Determine the [X, Y] coordinate at the center of the cell enclosing the given text.  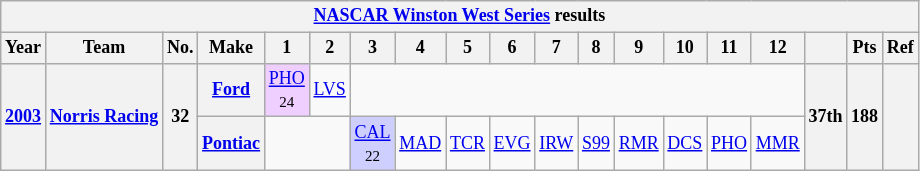
TCR [468, 144]
Ford [232, 90]
Pts [865, 48]
7 [556, 48]
11 [730, 48]
32 [180, 116]
37th [826, 116]
12 [778, 48]
S99 [596, 144]
PHO [730, 144]
MMR [778, 144]
IRW [556, 144]
Pontiac [232, 144]
CAL22 [372, 144]
Make [232, 48]
10 [685, 48]
MAD [420, 144]
188 [865, 116]
RMR [638, 144]
9 [638, 48]
DCS [685, 144]
No. [180, 48]
Team [104, 48]
PHO24 [286, 90]
EVG [512, 144]
3 [372, 48]
Year [24, 48]
LVS [330, 90]
2 [330, 48]
1 [286, 48]
5 [468, 48]
2003 [24, 116]
6 [512, 48]
4 [420, 48]
Norris Racing [104, 116]
NASCAR Winston West Series results [460, 16]
8 [596, 48]
Ref [900, 48]
